Determine the (X, Y) coordinate at the center of the cell enclosing the given text.  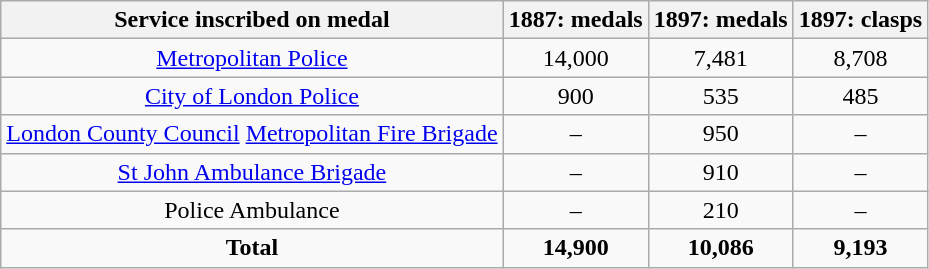
London County Council Metropolitan Fire Brigade (252, 134)
1897: clasps (860, 20)
City of London Police (252, 96)
Police Ambulance (252, 210)
485 (860, 96)
Service inscribed on medal (252, 20)
St John Ambulance Brigade (252, 172)
8,708 (860, 58)
910 (720, 172)
535 (720, 96)
900 (576, 96)
210 (720, 210)
14,000 (576, 58)
14,900 (576, 248)
Total (252, 248)
7,481 (720, 58)
950 (720, 134)
1897: medals (720, 20)
1887: medals (576, 20)
10,086 (720, 248)
9,193 (860, 248)
Metropolitan Police (252, 58)
